From the cell containing the given text, extract its center point as (x, y) coordinate. 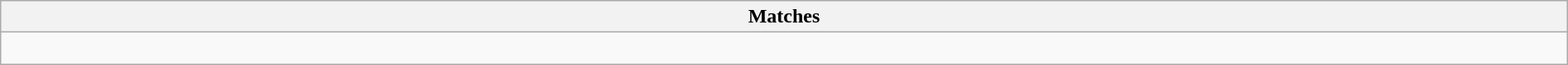
Matches (784, 17)
